Extract the [X, Y] coordinate from the center of the cell holding the provided text.  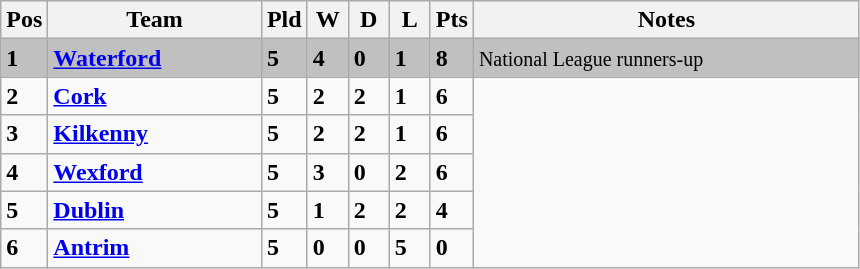
National League runners-up [666, 58]
W [328, 20]
Pld [284, 20]
D [368, 20]
Dublin [155, 210]
Team [155, 20]
Notes [666, 20]
L [410, 20]
Kilkenny [155, 134]
Antrim [155, 248]
8 [452, 58]
Pos [24, 20]
Pts [452, 20]
Waterford [155, 58]
Wexford [155, 172]
Cork [155, 96]
